Provide the [X, Y] coordinate of the cell's center where the given text is located.  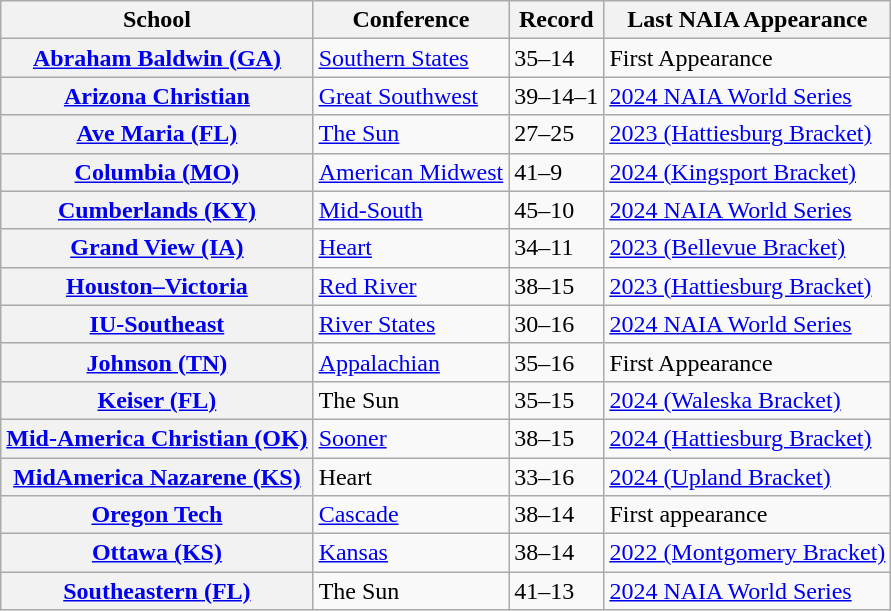
Sooner [411, 438]
Appalachian [411, 362]
Record [556, 20]
Grand View (IA) [157, 248]
Abraham Baldwin (GA) [157, 58]
Mid-America Christian (OK) [157, 438]
2022 (Montgomery Bracket) [748, 553]
41–9 [556, 172]
American Midwest [411, 172]
35–16 [556, 362]
35–14 [556, 58]
Mid-South [411, 210]
Cumberlands (KY) [157, 210]
Keiser (FL) [157, 400]
School [157, 20]
34–11 [556, 248]
MidAmerica Nazarene (KS) [157, 477]
Ave Maria (FL) [157, 134]
Ottawa (KS) [157, 553]
39–14–1 [556, 96]
Houston–Victoria [157, 286]
Oregon Tech [157, 515]
30–16 [556, 324]
Arizona Christian [157, 96]
2024 (Hattiesburg Bracket) [748, 438]
Great Southwest [411, 96]
41–13 [556, 591]
2023 (Bellevue Bracket) [748, 248]
Red River [411, 286]
Johnson (TN) [157, 362]
Columbia (MO) [157, 172]
Southern States [411, 58]
2024 (Upland Bracket) [748, 477]
45–10 [556, 210]
First appearance [748, 515]
33–16 [556, 477]
35–15 [556, 400]
Kansas [411, 553]
IU-Southeast [157, 324]
2024 (Waleska Bracket) [748, 400]
River States [411, 324]
27–25 [556, 134]
2024 (Kingsport Bracket) [748, 172]
Cascade [411, 515]
Conference [411, 20]
Southeastern (FL) [157, 591]
Last NAIA Appearance [748, 20]
